Identify which cell holds the provided text, then report its (X, Y) central coordinate. 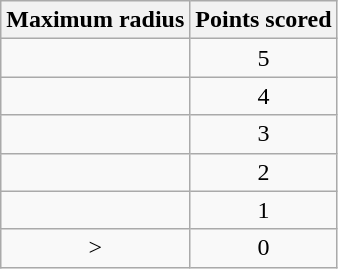
3 (264, 134)
4 (264, 96)
2 (264, 172)
> (96, 249)
0 (264, 249)
5 (264, 58)
1 (264, 210)
Maximum radius (96, 20)
Points scored (264, 20)
